Locate the cell with the specified text and output its (x, y) center coordinate. 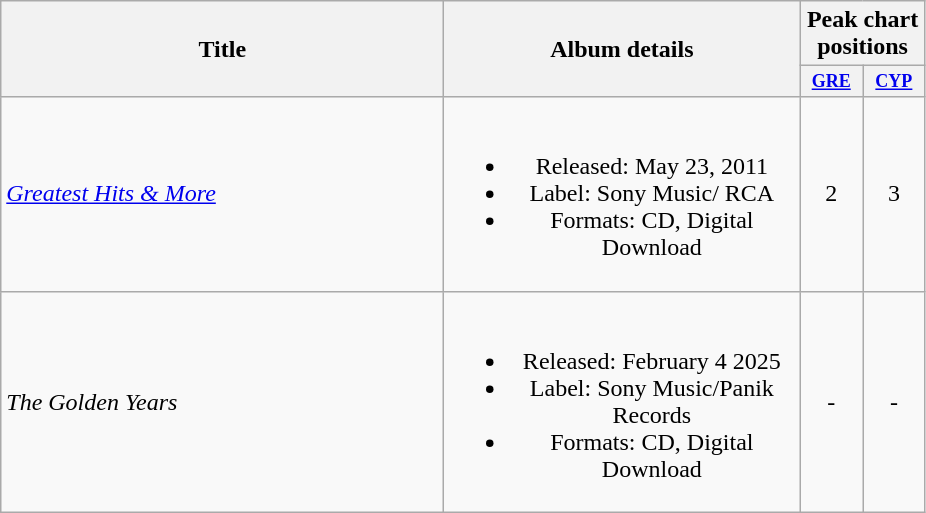
Peak chart positions (862, 34)
Released: February 4 2025Label: Sony Music/Panik RecordsFormats: CD, Digital Download (622, 402)
CYP (894, 82)
Title (222, 49)
2 (832, 194)
Album details (622, 49)
GRE (832, 82)
Greatest Hits & More (222, 194)
3 (894, 194)
Released: May 23, 2011Label: Sony Music/ RCAFormats: CD, Digital Download (622, 194)
The Golden Years (222, 402)
